Capture the cell that displays the provided text and extract its [x, y] central coordinate. 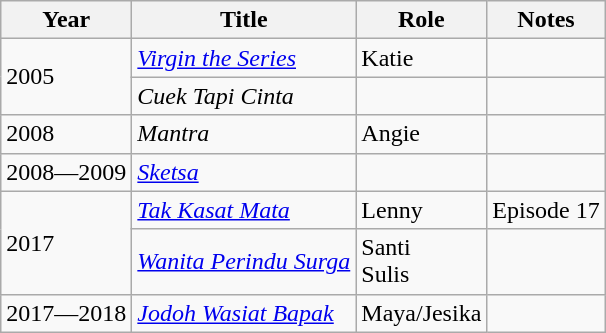
2008—2009 [66, 172]
Santi Sulis [422, 262]
Wanita Perindu Surga [244, 262]
Jodoh Wasiat Bapak [244, 313]
2008 [66, 134]
Year [66, 20]
2017—2018 [66, 313]
Katie [422, 58]
Maya/Jesika [422, 313]
2017 [66, 242]
Role [422, 20]
Angie [422, 134]
Sketsa [244, 172]
Lenny [422, 210]
Tak Kasat Mata [244, 210]
Title [244, 20]
Virgin the Series [244, 58]
Mantra [244, 134]
Notes [546, 20]
Episode 17 [546, 210]
2005 [66, 77]
Cuek Tapi Cinta [244, 96]
